Determine the (X, Y) coordinate at the center of the cell enclosing the given text.  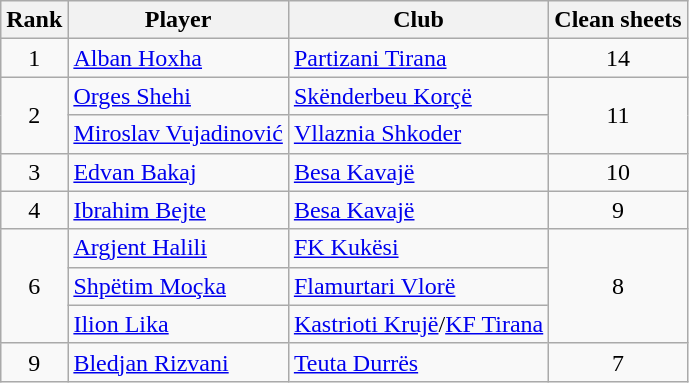
Orges Shehi (178, 96)
Club (418, 20)
7 (618, 362)
8 (618, 286)
Bledjan Rizvani (178, 362)
Argjent Halili (178, 248)
Flamurtari Vlorë (418, 286)
Player (178, 20)
3 (34, 172)
10 (618, 172)
2 (34, 115)
4 (34, 210)
Skënderbeu Korçë (418, 96)
Ilion Lika (178, 324)
Partizani Tirana (418, 58)
Ibrahim Bejte (178, 210)
FK Kukësi (418, 248)
Teuta Durrës (418, 362)
11 (618, 115)
Edvan Bakaj (178, 172)
Miroslav Vujadinović (178, 134)
Vllaznia Shkoder (418, 134)
Rank (34, 20)
6 (34, 286)
Alban Hoxha (178, 58)
Shpëtim Moçka (178, 286)
14 (618, 58)
Clean sheets (618, 20)
1 (34, 58)
Kastrioti Krujë/KF Tirana (418, 324)
